Detect which cell encompasses the target text, then output its (X, Y) center coordinate. 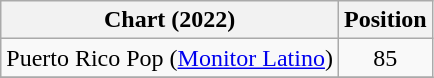
85 (385, 58)
Chart (2022) (170, 20)
Puerto Rico Pop (Monitor Latino) (170, 58)
Position (385, 20)
